From the cell containing the given text, extract its center point as (X, Y) coordinate. 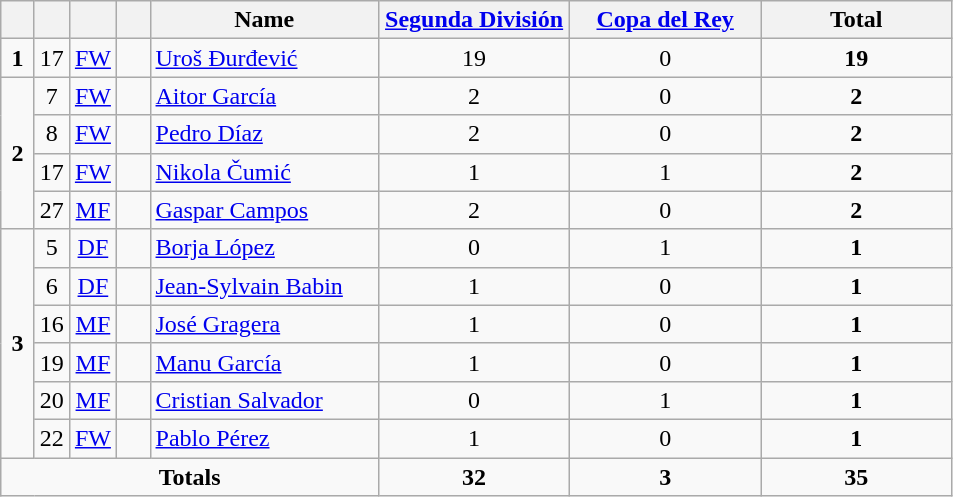
Jean-Sylvain Babin (264, 286)
Totals (190, 477)
27 (52, 210)
6 (52, 286)
Borja López (264, 248)
Manu García (264, 362)
22 (52, 438)
5 (52, 248)
Segunda División (474, 20)
Copa del Rey (666, 20)
Total (856, 20)
Pablo Pérez (264, 438)
Name (264, 20)
7 (52, 96)
Cristian Salvador (264, 400)
35 (856, 477)
José Gragera (264, 324)
Nikola Čumić (264, 172)
32 (474, 477)
20 (52, 400)
Uroš Đurđević (264, 58)
Aitor García (264, 96)
Gaspar Campos (264, 210)
8 (52, 134)
Pedro Díaz (264, 134)
16 (52, 324)
